For the text-containing cell, return its midpoint in [x, y] coordinate format. 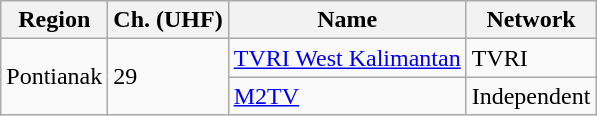
TVRI West Kalimantan [347, 58]
TVRI [531, 58]
Ch. (UHF) [168, 20]
Pontianak [54, 77]
Name [347, 20]
Network [531, 20]
M2TV [347, 96]
29 [168, 77]
Region [54, 20]
Independent [531, 96]
